Provide the [x, y] coordinate of the cell's center where the given text is located.  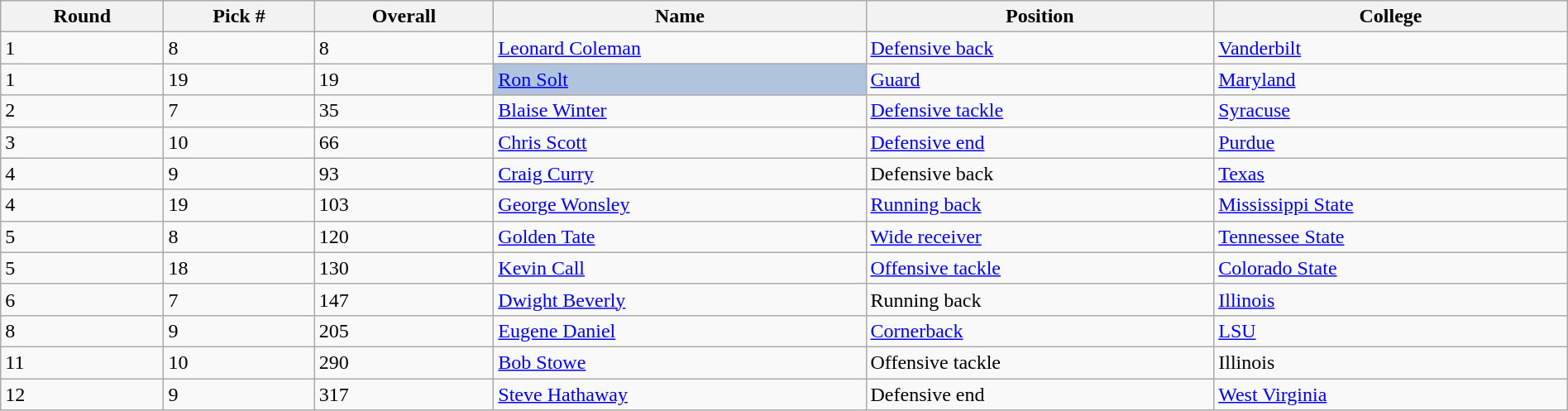
Round [83, 17]
George Wonsley [680, 205]
College [1391, 17]
Position [1040, 17]
Leonard Coleman [680, 48]
Ron Solt [680, 79]
103 [404, 205]
11 [83, 362]
Vanderbilt [1391, 48]
290 [404, 362]
Eugene Daniel [680, 331]
Syracuse [1391, 111]
93 [404, 174]
Wide receiver [1040, 237]
Kevin Call [680, 268]
Mississippi State [1391, 205]
Defensive tackle [1040, 111]
Blaise Winter [680, 111]
Purdue [1391, 142]
205 [404, 331]
Texas [1391, 174]
Overall [404, 17]
35 [404, 111]
147 [404, 299]
317 [404, 394]
3 [83, 142]
Steve Hathaway [680, 394]
Craig Curry [680, 174]
West Virginia [1391, 394]
Name [680, 17]
130 [404, 268]
Tennessee State [1391, 237]
LSU [1391, 331]
12 [83, 394]
6 [83, 299]
Pick # [239, 17]
Golden Tate [680, 237]
Dwight Beverly [680, 299]
66 [404, 142]
18 [239, 268]
Bob Stowe [680, 362]
120 [404, 237]
Maryland [1391, 79]
Chris Scott [680, 142]
Cornerback [1040, 331]
2 [83, 111]
Colorado State [1391, 268]
Guard [1040, 79]
